For the text-containing cell, return its midpoint in [X, Y] coordinate format. 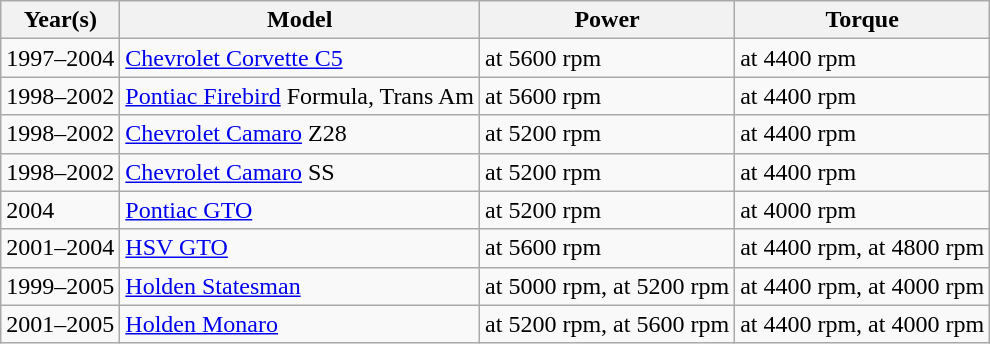
Pontiac Firebird Formula, Trans Am [300, 96]
at 5000 rpm, at 5200 rpm [608, 286]
2004 [60, 210]
at 4400 rpm, at 4800 rpm [862, 248]
2001–2005 [60, 324]
at 5200 rpm, at 5600 rpm [608, 324]
Chevrolet Camaro SS [300, 172]
Pontiac GTO [300, 210]
Holden Monaro [300, 324]
2001–2004 [60, 248]
Holden Statesman [300, 286]
Chevrolet Corvette C5 [300, 58]
Year(s) [60, 20]
at 4000 rpm [862, 210]
1997–2004 [60, 58]
Torque [862, 20]
Power [608, 20]
Chevrolet Camaro Z28 [300, 134]
Model [300, 20]
1999–2005 [60, 286]
HSV GTO [300, 248]
